Provide the (X, Y) coordinate of the cell's center where the given text is located.  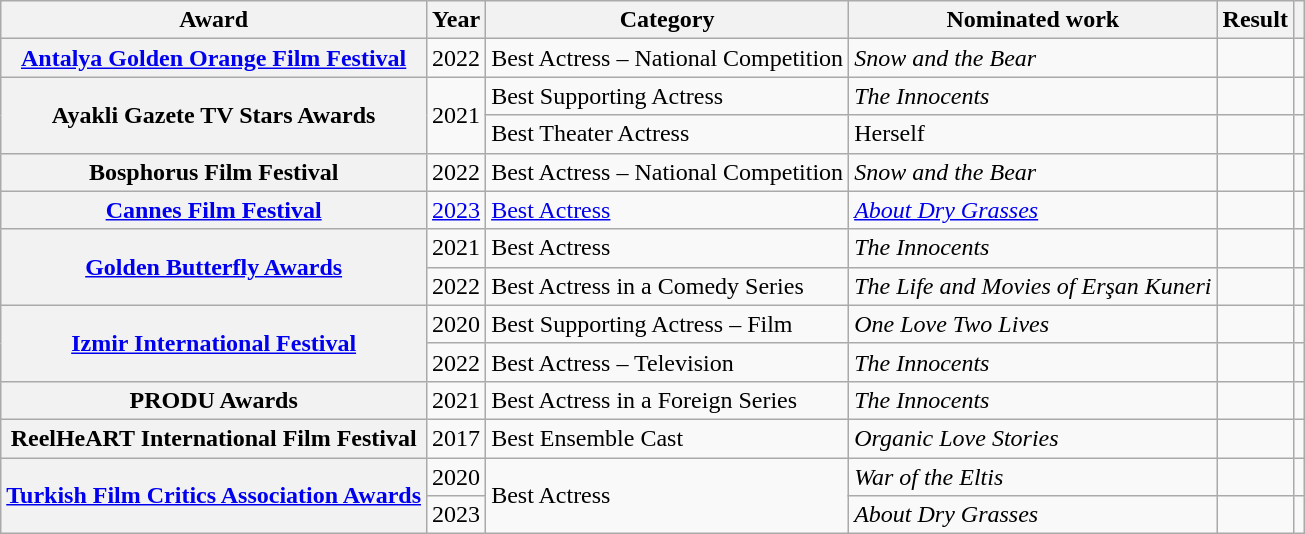
Nominated work (1033, 20)
Best Actress in a Foreign Series (668, 400)
Category (668, 20)
Izmir International Festival (214, 343)
Golden Butterfly Awards (214, 267)
Turkish Film Critics Association Awards (214, 496)
PRODU Awards (214, 400)
Best Actress – Television (668, 362)
War of the Eltis (1033, 477)
2017 (456, 438)
Best Theater Actress (668, 134)
The Life and Movies of Erşan Kuneri (1033, 286)
Best Supporting Actress – Film (668, 324)
Best Ensemble Cast (668, 438)
Best Supporting Actress (668, 96)
Herself (1033, 134)
Ayakli Gazete TV Stars Awards (214, 115)
Best Actress in a Comedy Series (668, 286)
Award (214, 20)
Cannes Film Festival (214, 210)
Bosphorus Film Festival (214, 172)
Organic Love Stories (1033, 438)
Year (456, 20)
Antalya Golden Orange Film Festival (214, 58)
One Love Two Lives (1033, 324)
ReelHeART International Film Festival (214, 438)
Result (1255, 20)
